Extract the [X, Y] coordinate from the center of the cell holding the provided text.  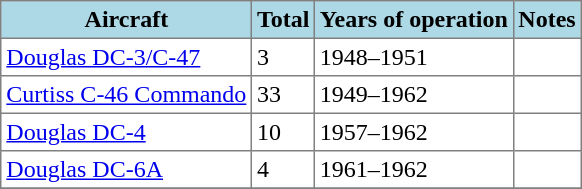
3 [284, 57]
Douglas DC-4 [126, 132]
Curtiss C-46 Commando [126, 95]
1949–1962 [414, 95]
Aircraft [126, 20]
4 [284, 170]
10 [284, 132]
1948–1951 [414, 57]
1961–1962 [414, 170]
Douglas DC-3/C-47 [126, 57]
Total [284, 20]
33 [284, 95]
Douglas DC-6A [126, 170]
Years of operation [414, 20]
1957–1962 [414, 132]
Notes [547, 20]
